Extract the [X, Y] coordinate from the center of the cell holding the provided text.  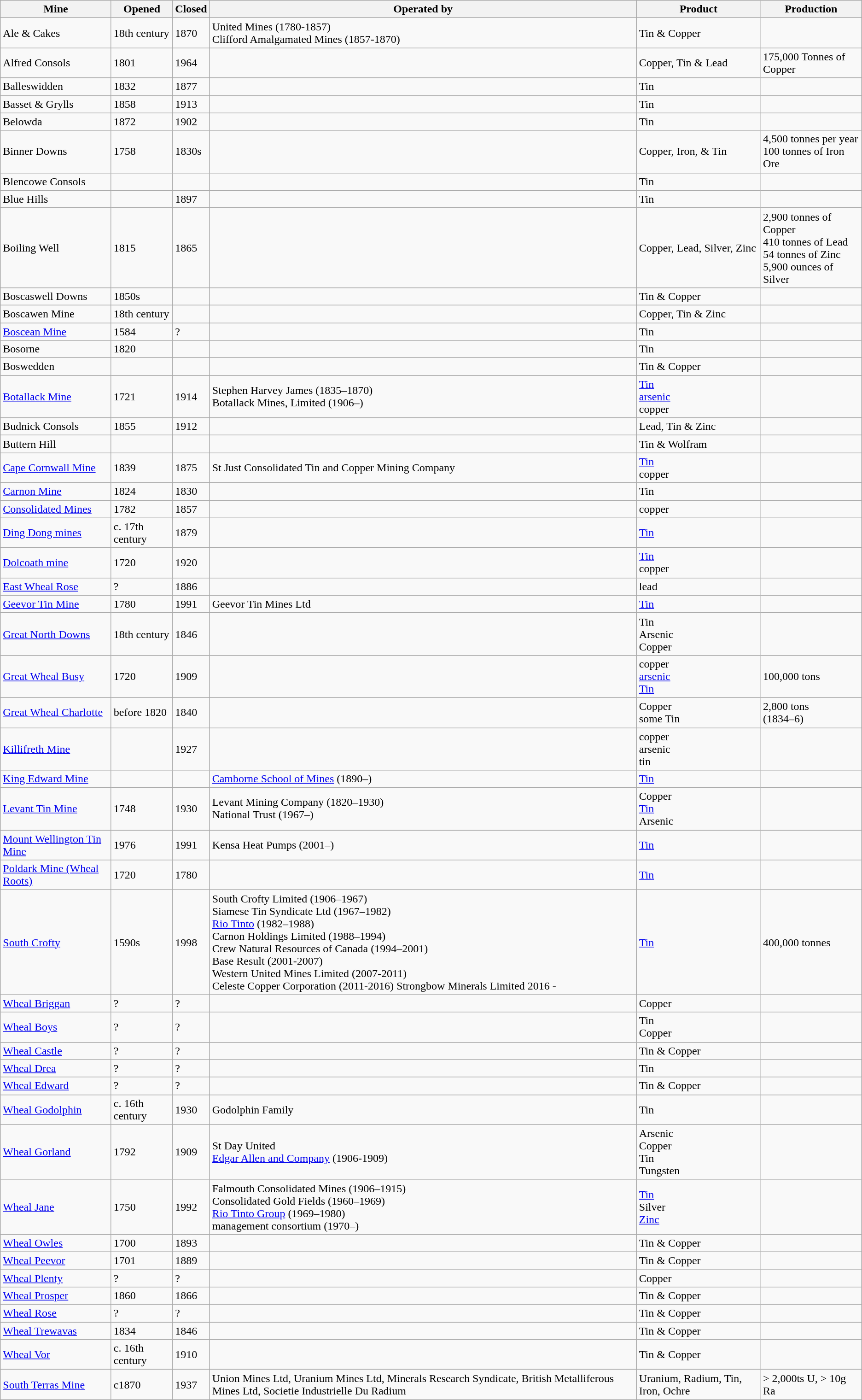
Kensa Heat Pumps (2001–) [423, 845]
1927 [191, 749]
Great Wheal Charlotte [56, 712]
1992 [191, 1207]
1748 [142, 809]
1897 [191, 199]
1976 [142, 845]
1914 [191, 397]
Copper, Iron, & Tin [698, 152]
Closed [191, 9]
1792 [142, 1152]
Copper, Lead, Silver, Zinc [698, 248]
copper arsenic Tin [698, 676]
1839 [142, 468]
Falmouth Consolidated Mines (1906–1915) Consolidated Gold Fields (1960–1969) Rio Tinto Group (1969–1980) management consortium (1970–) [423, 1207]
Killifreth Mine [56, 749]
Boswedden [56, 367]
1830s [191, 152]
Boscean Mine [56, 331]
1801 [142, 63]
Operated by [423, 9]
Geevor Tin Mine [56, 604]
St Day United Edgar Allen and Company (1906-1909) [423, 1152]
Wheal Plenty [56, 1278]
Uranium, Radium, Tin, Iron, Ochre [698, 1385]
1840 [191, 712]
South Crofty [56, 943]
c. 17th century [142, 533]
Lead, Tin & Zinc [698, 427]
Copper, Tin & Lead [698, 63]
Opened [142, 9]
1850s [142, 296]
c1870 [142, 1385]
1913 [191, 104]
4,500 tonnes per year100 tonnes of Iron Ore [811, 152]
1877 [191, 87]
1875 [191, 468]
Arsenic Copper Tin Tungsten [698, 1152]
2,800 tons (1834–6) [811, 712]
1872 [142, 122]
Carnon Mine [56, 492]
Wheal Owles [56, 1243]
Poldark Mine (Wheal Roots) [56, 875]
Copper, Tin & Zinc [698, 314]
East Wheal Rose [56, 586]
Belowda [56, 122]
Godolphin Family [423, 1109]
1866 [191, 1296]
1902 [191, 122]
1590s [142, 943]
1865 [191, 248]
before 1820 [142, 712]
Stephen Harvey James (1835–1870) Botallack Mines, Limited (1906–) [423, 397]
1832 [142, 87]
Buttern Hill [56, 444]
lead [698, 586]
Copper some Tin [698, 712]
1700 [142, 1243]
Binner Downs [56, 152]
1860 [142, 1296]
United Mines (1780-1857)Clifford Amalgamated Mines (1857-1870) [423, 33]
Balleswidden [56, 87]
Wheal Peevor [56, 1260]
Wheal Drea [56, 1068]
100,000 tons [811, 676]
Botallack Mine [56, 397]
1830 [191, 492]
1964 [191, 63]
Dolcoath mine [56, 563]
Great Wheal Busy [56, 676]
1910 [191, 1354]
Basset & Grylls [56, 104]
Wheal Jane [56, 1207]
1893 [191, 1243]
Tin & Wolfram [698, 444]
Blue Hills [56, 199]
1870 [191, 33]
1920 [191, 563]
Ding Dong mines [56, 533]
Great North Downs [56, 634]
Camborne School of Mines (1890–) [423, 779]
Mount Wellington Tin Mine [56, 845]
Union Mines Ltd, Uranium Mines Ltd, Minerals Research Syndicate, British Metalliferous Mines Ltd, Societie Industrielle Du Radium [423, 1385]
1889 [191, 1260]
1824 [142, 492]
1758 [142, 152]
1721 [142, 397]
Copper Tin Arsenic [698, 809]
Wheal Boys [56, 1027]
Blencowe Consols [56, 182]
Budnick Consols [56, 427]
1584 [142, 331]
1998 [191, 943]
Levant Mining Company (1820–1930) National Trust (1967–) [423, 809]
Boscaswell Downs [56, 296]
Wheal Briggan [56, 1003]
2,900 tonnes of Copper 410 tonnes of Lead 54 tonnes of Zinc 5,900 ounces of Silver [811, 248]
Tin Copper [698, 1027]
King Edward Mine [56, 779]
Production [811, 9]
1815 [142, 248]
Wheal Trewavas [56, 1331]
1879 [191, 533]
St Just Consolidated Tin and Copper Mining Company [423, 468]
1937 [191, 1385]
1912 [191, 427]
Boscawen Mine [56, 314]
Tin Silver Zinc [698, 1207]
Wheal Rose [56, 1313]
Product [698, 9]
1701 [142, 1260]
Bosorne [56, 349]
Alfred Consols [56, 63]
Wheal Vor [56, 1354]
Boiling Well [56, 248]
Wheal Prosper [56, 1296]
Ale & Cakes [56, 33]
Levant Tin Mine [56, 809]
> 2,000ts U, > 10g Ra [811, 1385]
Tin arsenic copper [698, 397]
1886 [191, 586]
1834 [142, 1331]
Mine [56, 9]
1855 [142, 427]
400,000 tonnes [811, 943]
Cape Cornwall Mine [56, 468]
1782 [142, 509]
Wheal Godolphin [56, 1109]
Consolidated Mines [56, 509]
Wheal Edward [56, 1086]
copper arsenic tin [698, 749]
Geevor Tin Mines Ltd [423, 604]
Wheal Gorland [56, 1152]
copper [698, 509]
1858 [142, 104]
Wheal Castle [56, 1051]
175,000 Tonnes of Copper [811, 63]
1857 [191, 509]
1820 [142, 349]
1750 [142, 1207]
Tin Arsenic Copper [698, 634]
South Terras Mine [56, 1385]
